Return the (x, y) coordinate for the center point of the cell that contains the specified text.  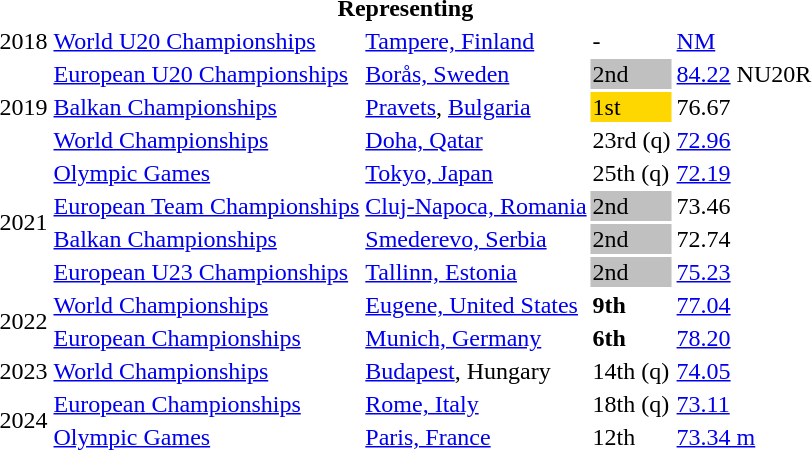
European Team Championships (206, 206)
- (632, 41)
18th (q) (632, 404)
Cluj-Napoca, Romania (476, 206)
Tallinn, Estonia (476, 272)
Olympic Games (206, 173)
1st (632, 107)
Munich, Germany (476, 338)
Borås, Sweden (476, 74)
European U23 Championships (206, 272)
Pravets, Bulgaria (476, 107)
Smederevo, Serbia (476, 239)
Doha, Qatar (476, 140)
Tokyo, Japan (476, 173)
Budapest, Hungary (476, 371)
14th (q) (632, 371)
23rd (q) (632, 140)
Tampere, Finland (476, 41)
25th (q) (632, 173)
World U20 Championships (206, 41)
European U20 Championships (206, 74)
Rome, Italy (476, 404)
9th (632, 305)
Eugene, United States (476, 305)
6th (632, 338)
